Capture the cell that displays the provided text and extract its (x, y) central coordinate. 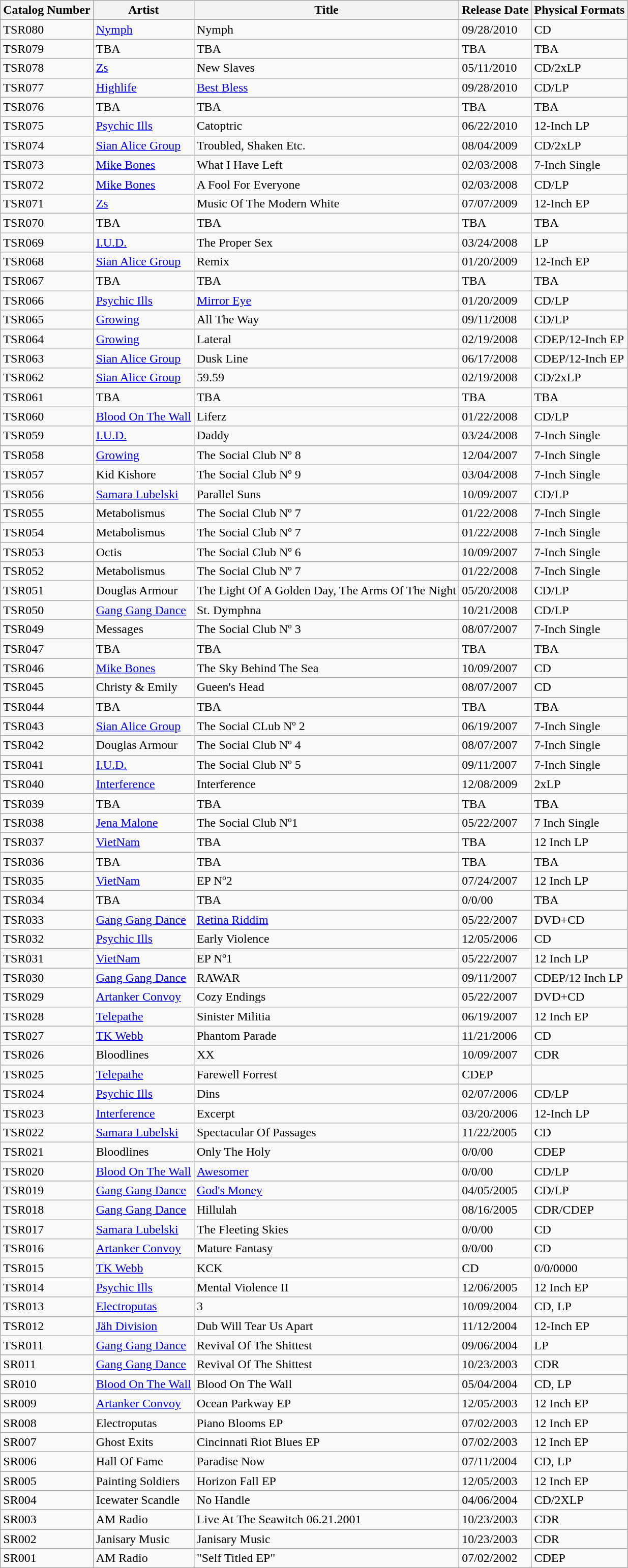
TSR023 (47, 1113)
TSR067 (47, 281)
SR006 (47, 1461)
TSR019 (47, 1191)
59.59 (326, 378)
TSR060 (47, 416)
Highlife (143, 87)
06/22/2010 (495, 126)
Catoptric (326, 126)
TSR021 (47, 1152)
Hillulah (326, 1210)
Excerpt (326, 1113)
Phantom Parade (326, 1036)
TSR024 (47, 1094)
TSR026 (47, 1055)
TSR076 (47, 107)
KCK (326, 1268)
TSR077 (47, 87)
TSR014 (47, 1287)
Christy & Emily (143, 687)
TSR072 (47, 184)
Cozy Endings (326, 997)
TSR011 (47, 1345)
The Social CLub Nº 2 (326, 726)
TSR038 (47, 823)
TSR054 (47, 532)
07/02/2002 (495, 1558)
Remix (326, 262)
TSR055 (47, 513)
2xLP (580, 784)
TSR034 (47, 900)
The Proper Sex (326, 243)
God's Money (326, 1191)
05/20/2008 (495, 591)
Only The Holy (326, 1152)
Physical Formats (580, 10)
07/07/2009 (495, 203)
Piano Blooms EP (326, 1423)
12/08/2009 (495, 784)
10/21/2008 (495, 610)
Release Date (495, 10)
TSR071 (47, 203)
TSR058 (47, 455)
07/24/2007 (495, 881)
The Social Club Nº 4 (326, 745)
TSR046 (47, 668)
All The Way (326, 320)
Mental Violence II (326, 1287)
SR004 (47, 1500)
TSR059 (47, 436)
Painting Soldiers (143, 1481)
EP Nº1 (326, 958)
TSR036 (47, 862)
Early Violence (326, 939)
Dusk Line (326, 358)
TSR073 (47, 165)
08/04/2009 (495, 145)
RAWAR (326, 978)
CDR/CDEP (580, 1210)
09/06/2004 (495, 1345)
Parallel Suns (326, 494)
TSR063 (47, 358)
Liferz (326, 416)
Cincinnati Riot Blues EP (326, 1442)
TSR043 (47, 726)
Horizon Fall EP (326, 1481)
TSR049 (47, 629)
Jäh Division (143, 1326)
Best Bless (326, 87)
3 (326, 1307)
Gueen's Head (326, 687)
TSR045 (47, 687)
7 Inch Single (580, 823)
TSR030 (47, 978)
A Fool For Everyone (326, 184)
TSR064 (47, 339)
Catalog Number (47, 10)
SR001 (47, 1558)
The Social Club Nº1 (326, 823)
TSR029 (47, 997)
Daddy (326, 436)
TSR022 (47, 1132)
05/04/2004 (495, 1384)
Artist (143, 10)
Dub Will Tear Us Apart (326, 1326)
CD/2XLP (580, 1500)
SR005 (47, 1481)
Title (326, 10)
09/11/2008 (495, 320)
06/17/2008 (495, 358)
The Fleeting Skies (326, 1229)
TSR057 (47, 474)
The Social Club Nº 6 (326, 552)
TSR032 (47, 939)
TSR068 (47, 262)
Octis (143, 552)
Messages (143, 629)
The Social Club Nº 8 (326, 455)
TSR080 (47, 29)
03/20/2006 (495, 1113)
TSR056 (47, 494)
The Social Club Nº 3 (326, 629)
The Light Of A Golden Day, The Arms Of The Night (326, 591)
"Self Titled EP" (326, 1558)
Hall Of Fame (143, 1461)
SR011 (47, 1365)
What I Have Left (326, 165)
Farewell Forrest (326, 1074)
TSR040 (47, 784)
TSR061 (47, 397)
TSR018 (47, 1210)
TSR070 (47, 223)
SR010 (47, 1384)
12/04/2007 (495, 455)
0/0/0000 (580, 1268)
St. Dymphna (326, 610)
Lateral (326, 339)
TSR044 (47, 707)
TSR079 (47, 49)
Retina Riddim (326, 920)
TSR037 (47, 842)
TSR013 (47, 1307)
XX (326, 1055)
Dins (326, 1094)
TSR025 (47, 1074)
02/07/2006 (495, 1094)
08/16/2005 (495, 1210)
TSR039 (47, 803)
TSR042 (47, 745)
TSR066 (47, 300)
SR009 (47, 1403)
Music Of The Modern White (326, 203)
SR002 (47, 1539)
04/05/2005 (495, 1191)
TSR033 (47, 920)
Ghost Exits (143, 1442)
Ocean Parkway EP (326, 1403)
TSR015 (47, 1268)
Spectacular Of Passages (326, 1132)
Jena Malone (143, 823)
TSR078 (47, 68)
TSR035 (47, 881)
Icewater Scandle (143, 1500)
SR008 (47, 1423)
TSR012 (47, 1326)
TSR016 (47, 1249)
Mature Fantasy (326, 1249)
SR003 (47, 1520)
No Handle (326, 1500)
11/22/2005 (495, 1132)
Awesomer (326, 1171)
05/11/2010 (495, 68)
TSR027 (47, 1036)
TSR047 (47, 649)
Sinister Militia (326, 1016)
TSR062 (47, 378)
TSR074 (47, 145)
03/04/2008 (495, 474)
Live At The Seawitch 06.21.2001 (326, 1520)
CDEP/12 Inch LP (580, 978)
Mirror Eye (326, 300)
TSR052 (47, 571)
TSR051 (47, 591)
TSR050 (47, 610)
12/06/2005 (495, 1287)
TSR053 (47, 552)
TSR041 (47, 765)
TSR075 (47, 126)
TSR069 (47, 243)
TSR017 (47, 1229)
TSR020 (47, 1171)
11/21/2006 (495, 1036)
07/11/2004 (495, 1461)
11/12/2004 (495, 1326)
Paradise Now (326, 1461)
10/09/2004 (495, 1307)
TSR028 (47, 1016)
The Social Club Nº 5 (326, 765)
Kid Kishore (143, 474)
SR007 (47, 1442)
The Social Club Nº 9 (326, 474)
TSR065 (47, 320)
The Sky Behind The Sea (326, 668)
Troubled, Shaken Etc. (326, 145)
12/05/2006 (495, 939)
EP Nº2 (326, 881)
New Slaves (326, 68)
TSR031 (47, 958)
04/06/2004 (495, 1500)
